From the cell containing the given text, extract its center point as (x, y) coordinate. 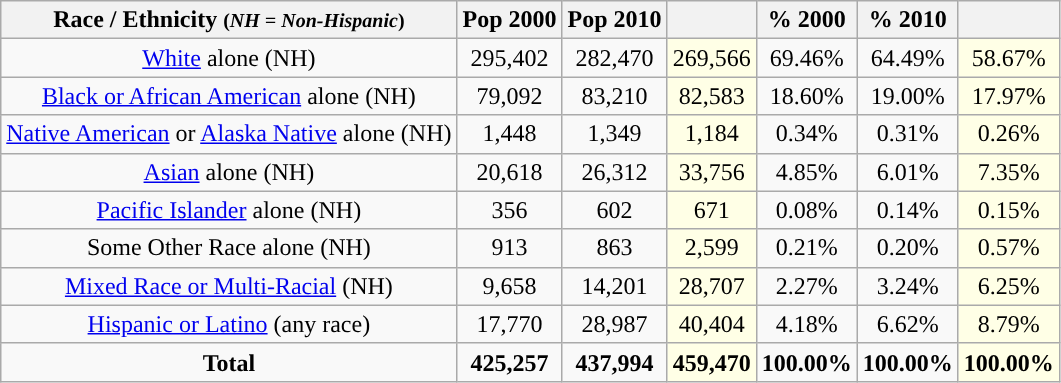
69.46% (806, 58)
269,566 (712, 58)
40,404 (712, 324)
4.85% (806, 172)
Asian alone (NH) (229, 172)
602 (614, 210)
14,201 (614, 286)
425,257 (510, 362)
0.14% (908, 210)
Mixed Race or Multi-Racial (NH) (229, 286)
913 (510, 248)
Hispanic or Latino (any race) (229, 324)
Some Other Race alone (NH) (229, 248)
437,994 (614, 362)
83,210 (614, 96)
Total (229, 362)
0.31% (908, 134)
19.00% (908, 96)
Pacific Islander alone (NH) (229, 210)
2,599 (712, 248)
6.62% (908, 324)
3.24% (908, 286)
1,349 (614, 134)
28,707 (712, 286)
82,583 (712, 96)
58.67% (1008, 58)
0.57% (1008, 248)
356 (510, 210)
1,448 (510, 134)
0.20% (908, 248)
4.18% (806, 324)
459,470 (712, 362)
17,770 (510, 324)
64.49% (908, 58)
% 2010 (908, 20)
8.79% (1008, 324)
White alone (NH) (229, 58)
0.08% (806, 210)
9,658 (510, 286)
20,618 (510, 172)
28,987 (614, 324)
Race / Ethnicity (NH = Non-Hispanic) (229, 20)
79,092 (510, 96)
Pop 2000 (510, 20)
Black or African American alone (NH) (229, 96)
0.34% (806, 134)
2.27% (806, 286)
Native American or Alaska Native alone (NH) (229, 134)
0.26% (1008, 134)
33,756 (712, 172)
18.60% (806, 96)
6.01% (908, 172)
295,402 (510, 58)
Pop 2010 (614, 20)
6.25% (1008, 286)
7.35% (1008, 172)
% 2000 (806, 20)
17.97% (1008, 96)
1,184 (712, 134)
0.21% (806, 248)
671 (712, 210)
0.15% (1008, 210)
863 (614, 248)
26,312 (614, 172)
282,470 (614, 58)
